For the text-containing cell, return its midpoint in (x, y) coordinate format. 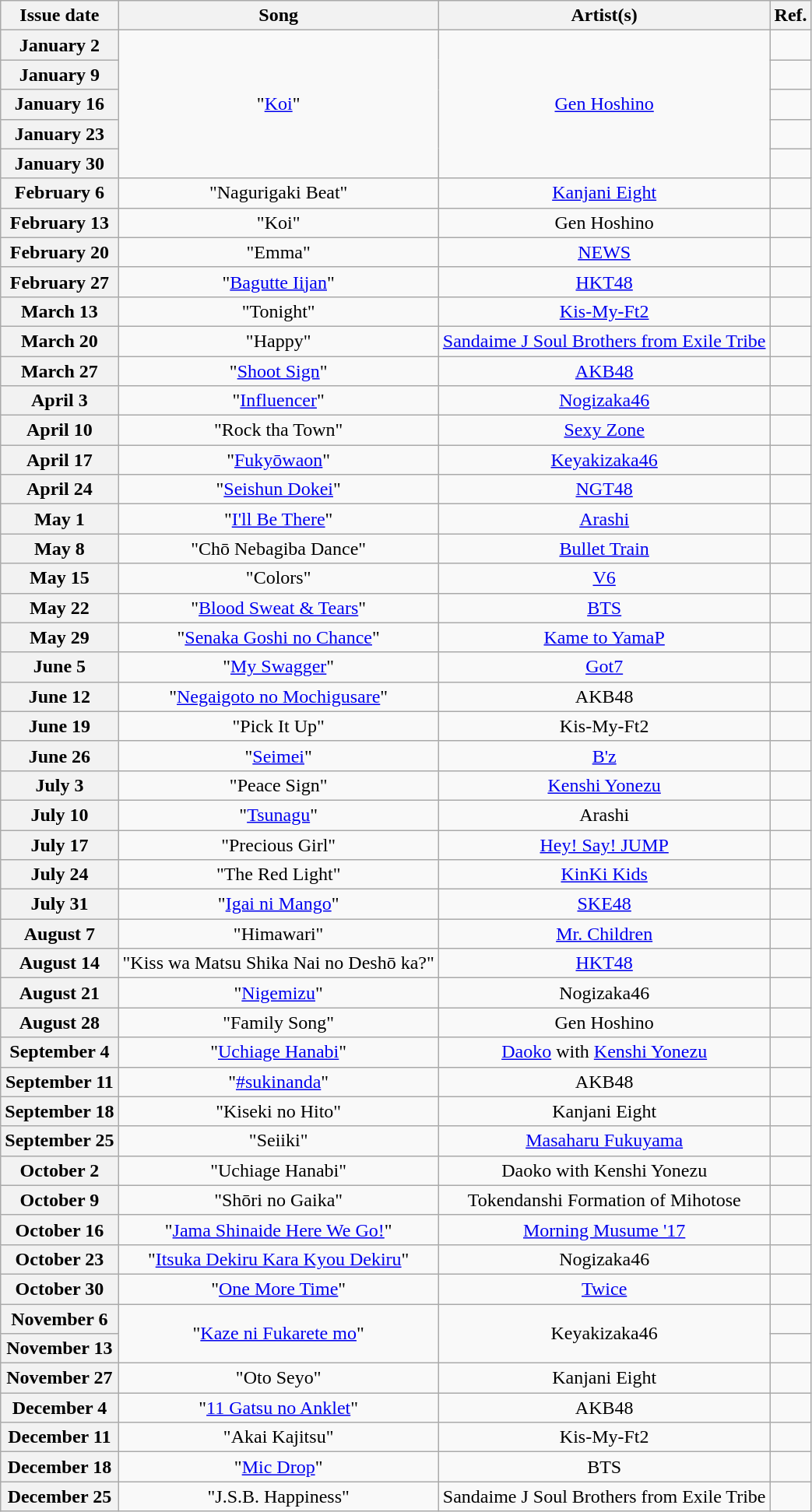
April 17 (59, 460)
SKE48 (604, 904)
Artist(s) (604, 16)
"Himawari" (279, 934)
April 24 (59, 489)
April 3 (59, 401)
"One More Time" (279, 1289)
Kame to YamaP (604, 637)
March 20 (59, 341)
"Family Song" (279, 1023)
November 6 (59, 1319)
KinKi Kids (604, 875)
"Pick It Up" (279, 726)
December 18 (59, 1467)
Mr. Children (604, 934)
February 27 (59, 282)
"Chō Nebagiba Dance" (279, 549)
"Senaka Goshi no Chance" (279, 637)
January 9 (59, 75)
January 2 (59, 45)
"Fukyōwaon" (279, 460)
December 11 (59, 1437)
"Tonight" (279, 311)
Morning Musume '17 (604, 1230)
May 8 (59, 549)
April 10 (59, 430)
"Influencer" (279, 401)
May 29 (59, 637)
October 23 (59, 1259)
"Peace Sign" (279, 785)
Bullet Train (604, 549)
"Emma" (279, 252)
"Bagutte Iijan" (279, 282)
September 25 (59, 1141)
December 4 (59, 1408)
"Negaigoto no Mochigusare" (279, 696)
"J.S.B. Happiness" (279, 1496)
"Rock tha Town" (279, 430)
"The Red Light" (279, 875)
July 10 (59, 815)
"Itsuka Dekiru Kara Kyou Dekiru" (279, 1259)
May 1 (59, 519)
"Kiss wa Matsu Shika Nai no Deshō ka?" (279, 963)
"#sukinanda" (279, 1082)
May 15 (59, 578)
May 22 (59, 608)
"Kiseki no Hito" (279, 1111)
July 24 (59, 875)
October 9 (59, 1200)
September 4 (59, 1052)
"Shoot Sign" (279, 371)
"Happy" (279, 341)
July 17 (59, 844)
October 16 (59, 1230)
"11 Gatsu no Anklet" (279, 1408)
June 5 (59, 667)
"Nigemizu" (279, 993)
"Nagurigaki Beat" (279, 193)
February 13 (59, 223)
"Igai ni Mango" (279, 904)
January 16 (59, 104)
August 14 (59, 963)
March 13 (59, 311)
January 30 (59, 163)
Tokendanshi Formation of Mihotose (604, 1200)
January 23 (59, 134)
August 28 (59, 1023)
NEWS (604, 252)
"Seishun Dokei" (279, 489)
October 2 (59, 1170)
October 30 (59, 1289)
"Kaze ni Fukarete mo" (279, 1334)
June 19 (59, 726)
July 3 (59, 785)
February 20 (59, 252)
November 27 (59, 1378)
"My Swagger" (279, 667)
"Colors" (279, 578)
Got7 (604, 667)
June 12 (59, 696)
"Mic Drop" (279, 1467)
Sexy Zone (604, 430)
NGT48 (604, 489)
"Seiiki" (279, 1141)
"Seimei" (279, 756)
Kenshi Yonezu (604, 785)
V6 (604, 578)
September 11 (59, 1082)
"Jama Shinaide Here We Go!" (279, 1230)
July 31 (59, 904)
Song (279, 16)
September 18 (59, 1111)
August 7 (59, 934)
"Shōri no Gaika" (279, 1200)
"Precious Girl" (279, 844)
Masaharu Fukuyama (604, 1141)
June 26 (59, 756)
"Akai Kajitsu" (279, 1437)
March 27 (59, 371)
February 6 (59, 193)
"I'll Be There" (279, 519)
December 25 (59, 1496)
Hey! Say! JUMP (604, 844)
Issue date (59, 16)
Twice (604, 1289)
"Blood Sweat & Tears" (279, 608)
Ref. (791, 16)
November 13 (59, 1349)
"Tsunagu" (279, 815)
B'z (604, 756)
August 21 (59, 993)
"Oto Seyo" (279, 1378)
